Extract the (X, Y) coordinate from the center of the cell holding the provided text.  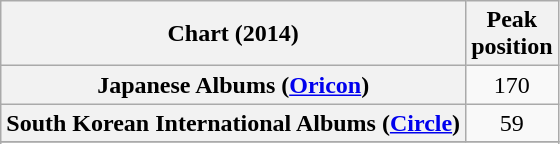
59 (512, 123)
Chart (2014) (234, 34)
Peakposition (512, 34)
Japanese Albums (Oricon) (234, 85)
170 (512, 85)
South Korean International Albums (Circle) (234, 123)
